Provide the (x, y) coordinate of the cell's center where the given text is located.  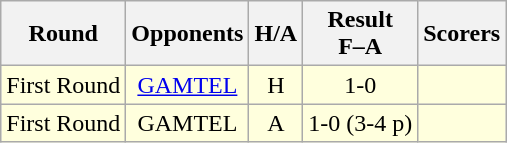
1-0 (360, 85)
H/A (276, 34)
1-0 (3-4 p) (360, 123)
Opponents (188, 34)
A (276, 123)
H (276, 85)
ResultF–A (360, 34)
Round (64, 34)
Scorers (462, 34)
